From the cell containing the given text, extract its center point as [x, y] coordinate. 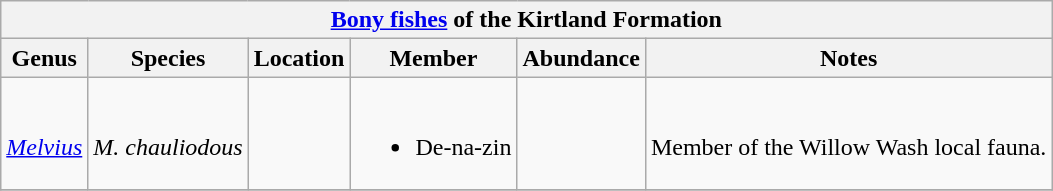
Member [434, 58]
De-na-zin [434, 134]
Abundance [581, 58]
Melvius [44, 134]
Genus [44, 58]
M. chauliodous [168, 134]
Notes [848, 58]
Member of the Willow Wash local fauna. [848, 134]
Location [299, 58]
Bony fishes of the Kirtland Formation [526, 20]
Species [168, 58]
